Find where the given text appears and provide that cell's center as [X, Y] coordinate. 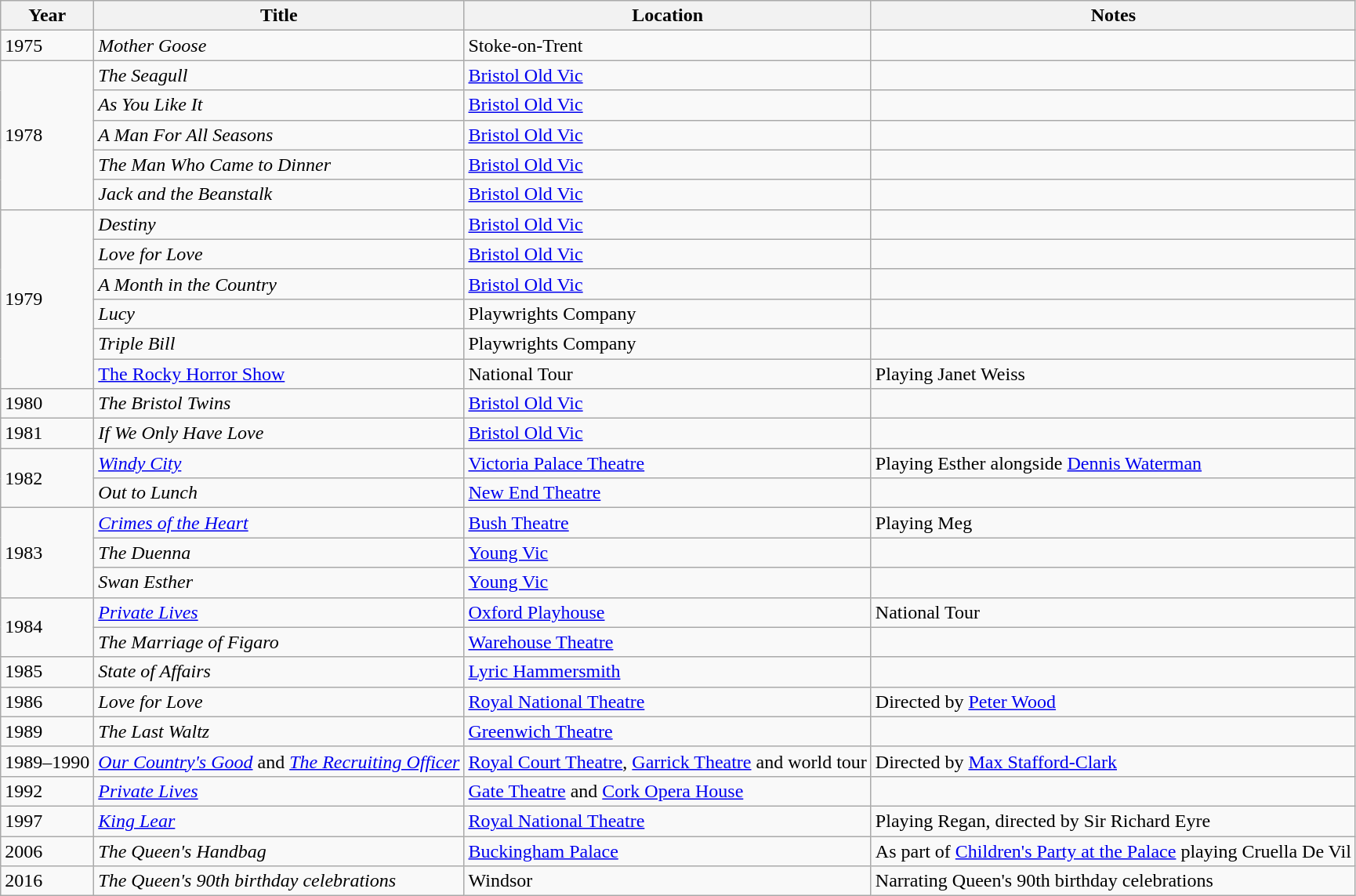
Gate Theatre and Cork Opera House [668, 791]
King Lear [279, 821]
As part of Children's Party at the Palace playing Cruella De Vil [1113, 851]
Lucy [279, 314]
The Man Who Came to Dinner [279, 165]
Stoke-on-Trent [668, 45]
Jack and the Beanstalk [279, 194]
Victoria Palace Theatre [668, 463]
1980 [47, 404]
Windsor [668, 881]
2016 [47, 881]
The Bristol Twins [279, 404]
1981 [47, 433]
Narrating Queen's 90th birthday celebrations [1113, 881]
A Month in the Country [279, 284]
The Rocky Horror Show [279, 374]
1979 [47, 299]
Buckingham Palace [668, 851]
1992 [47, 791]
Greenwich Theatre [668, 731]
Year [47, 16]
Warehouse Theatre [668, 642]
1986 [47, 702]
Lyric Hammersmith [668, 672]
Playing Regan, directed by Sir Richard Eyre [1113, 821]
1989 [47, 731]
2006 [47, 851]
The Queen's 90th birthday celebrations [279, 881]
As You Like It [279, 105]
State of Affairs [279, 672]
Bush Theatre [668, 523]
Notes [1113, 16]
A Man For All Seasons [279, 135]
If We Only Have Love [279, 433]
Directed by Max Stafford-Clark [1113, 761]
The Duenna [279, 553]
Mother Goose [279, 45]
Crimes of the Heart [279, 523]
1982 [47, 478]
The Queen's Handbag [279, 851]
1989–1990 [47, 761]
The Seagull [279, 75]
The Last Waltz [279, 731]
1985 [47, 672]
1983 [47, 553]
New End Theatre [668, 493]
Destiny [279, 224]
Swan Esther [279, 582]
Windy City [279, 463]
1997 [47, 821]
Oxford Playhouse [668, 612]
Triple Bill [279, 343]
Playing Esther alongside Dennis Waterman [1113, 463]
1975 [47, 45]
1984 [47, 627]
The Marriage of Figaro [279, 642]
Title [279, 16]
Directed by Peter Wood [1113, 702]
1978 [47, 135]
Playing Meg [1113, 523]
Our Country's Good and The Recruiting Officer [279, 761]
Royal Court Theatre, Garrick Theatre and world tour [668, 761]
Playing Janet Weiss [1113, 374]
Out to Lunch [279, 493]
Location [668, 16]
